Locate the cell with the specified text and output its [x, y] center coordinate. 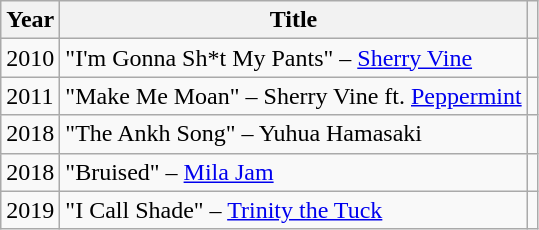
"I'm Gonna Sh*t My Pants" – Sherry Vine [294, 58]
2019 [30, 210]
2011 [30, 96]
Year [30, 20]
"I Call Shade" – Trinity the Tuck [294, 210]
"The Ankh Song" – Yuhua Hamasaki [294, 134]
"Bruised" – Mila Jam [294, 172]
"Make Me Moan" – Sherry Vine ft. Peppermint [294, 96]
2010 [30, 58]
Title [294, 20]
